Scan for the cell matching the given text and deliver its (x, y) coordinate at center. 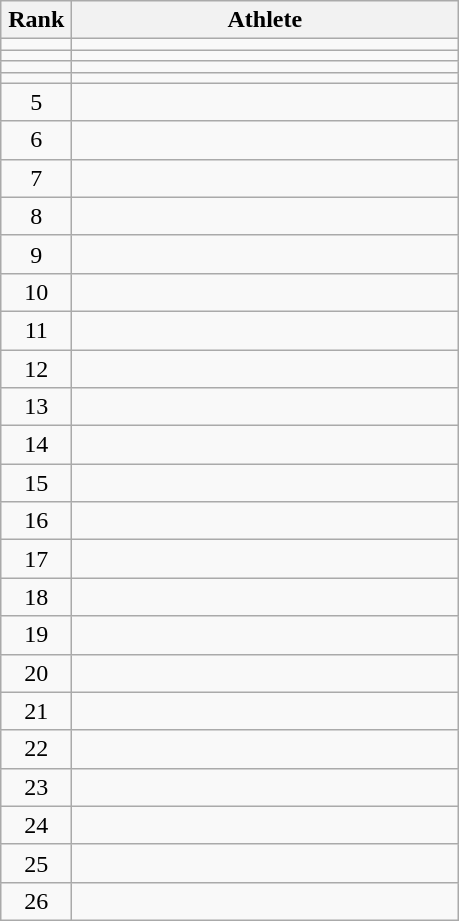
18 (36, 597)
Athlete (265, 20)
8 (36, 216)
26 (36, 901)
5 (36, 102)
20 (36, 673)
7 (36, 178)
12 (36, 369)
9 (36, 254)
19 (36, 635)
24 (36, 825)
17 (36, 559)
13 (36, 407)
25 (36, 863)
23 (36, 787)
16 (36, 521)
21 (36, 711)
22 (36, 749)
11 (36, 330)
6 (36, 140)
14 (36, 445)
10 (36, 292)
Rank (36, 20)
15 (36, 483)
